Extract the [X, Y] coordinate from the center of the cell holding the provided text.  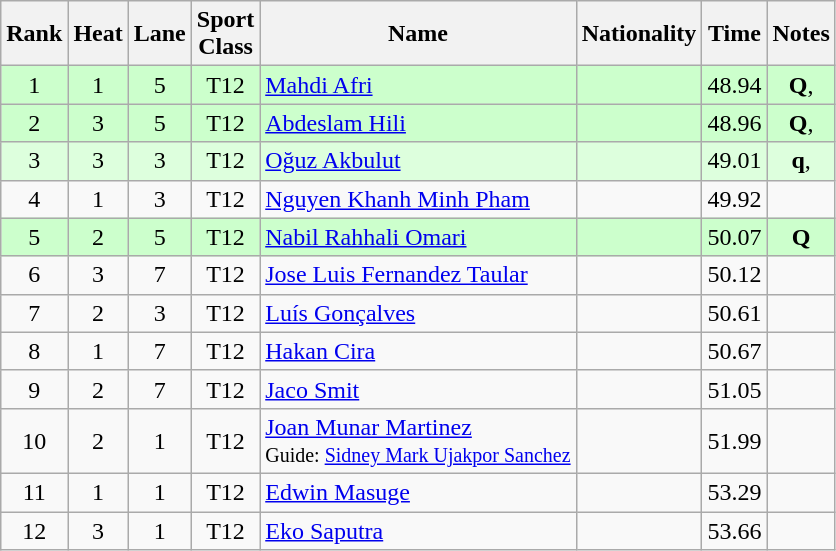
Luís Gonçalves [418, 313]
51.05 [734, 389]
Jaco Smit [418, 389]
Oğuz Akbulut [418, 161]
Q [801, 237]
6 [34, 275]
50.67 [734, 351]
Jose Luis Fernandez Taular [418, 275]
Heat [98, 34]
53.66 [734, 531]
50.61 [734, 313]
Time [734, 34]
49.92 [734, 199]
Notes [801, 34]
Nguyen Khanh Minh Pham [418, 199]
Nationality [639, 34]
50.12 [734, 275]
Rank [34, 34]
Edwin Masuge [418, 492]
48.96 [734, 123]
Eko Saputra [418, 531]
8 [34, 351]
50.07 [734, 237]
49.01 [734, 161]
9 [34, 389]
10 [34, 440]
q, [801, 161]
53.29 [734, 492]
SportClass [225, 34]
12 [34, 531]
Mahdi Afri [418, 85]
Name [418, 34]
Nabil Rahhali Omari [418, 237]
4 [34, 199]
Lane [160, 34]
51.99 [734, 440]
Joan Munar MartinezGuide: Sidney Mark Ujakpor Sanchez [418, 440]
48.94 [734, 85]
11 [34, 492]
Hakan Cira [418, 351]
Abdeslam Hili [418, 123]
